Determine the (x, y) coordinate at the center of the cell enclosing the given text.  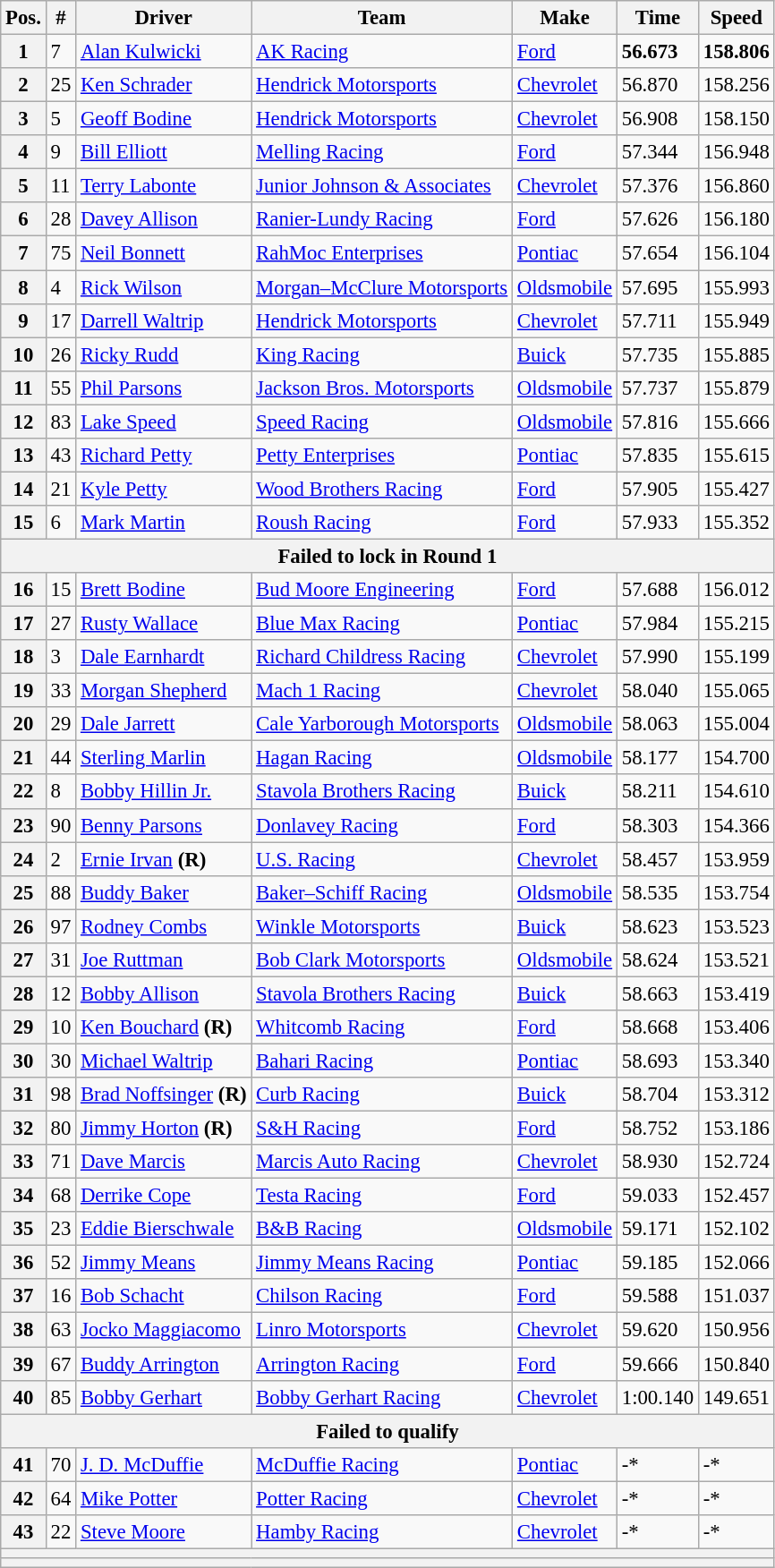
Roush Racing (382, 523)
57.984 (657, 624)
Wood Brothers Racing (382, 489)
Bobby Gerhart Racing (382, 1397)
58.752 (657, 1129)
Dale Jarrett (164, 724)
U.S. Racing (382, 859)
32 (23, 1129)
64 (61, 1498)
Joe Ruttman (164, 960)
Morgan Shepherd (164, 691)
52 (61, 1263)
155.885 (736, 354)
57.905 (657, 489)
59.033 (657, 1196)
Steve Moore (164, 1532)
158.256 (736, 85)
Richard Childress Racing (382, 657)
Ranier-Lundy Racing (382, 219)
44 (61, 758)
Brett Bodine (164, 590)
56.908 (657, 119)
Phil Parsons (164, 388)
Junior Johnson & Associates (382, 186)
Petty Enterprises (382, 456)
83 (61, 422)
Bill Elliott (164, 152)
155.065 (736, 691)
58.623 (657, 926)
80 (61, 1129)
153.521 (736, 960)
40 (23, 1397)
Failed to qualify (387, 1431)
153.186 (736, 1129)
Rick Wilson (164, 287)
18 (23, 657)
Dale Earnhardt (164, 657)
41 (23, 1464)
RahMoc Enterprises (382, 253)
19 (23, 691)
152.457 (736, 1196)
Buddy Arrington (164, 1364)
98 (61, 1095)
155.427 (736, 489)
Rusty Wallace (164, 624)
Lake Speed (164, 422)
Bobby Hillin Jr. (164, 792)
153.754 (736, 892)
Potter Racing (382, 1498)
150.840 (736, 1364)
Hagan Racing (382, 758)
Cale Yarborough Motorsports (382, 724)
Whitcomb Racing (382, 1027)
Dave Marcis (164, 1162)
153.523 (736, 926)
# (61, 18)
1:00.140 (657, 1397)
24 (23, 859)
Make (566, 18)
156.012 (736, 590)
Geoff Bodine (164, 119)
59.666 (657, 1364)
Marcis Auto Racing (382, 1162)
156.860 (736, 186)
154.700 (736, 758)
149.651 (736, 1397)
59.588 (657, 1297)
Jimmy Horton (R) (164, 1129)
Brad Noffsinger (R) (164, 1095)
57.344 (657, 152)
152.724 (736, 1162)
Speed (736, 18)
Mach 1 Racing (382, 691)
Terry Labonte (164, 186)
57.737 (657, 388)
35 (23, 1229)
Bob Clark Motorsports (382, 960)
59.620 (657, 1330)
155.993 (736, 287)
155.199 (736, 657)
58.177 (657, 758)
Ken Bouchard (R) (164, 1027)
Ken Schrader (164, 85)
Hamby Racing (382, 1532)
156.104 (736, 253)
14 (23, 489)
Jimmy Means Racing (382, 1263)
Bobby Allison (164, 993)
36 (23, 1263)
58.535 (657, 892)
58.457 (657, 859)
59.171 (657, 1229)
67 (61, 1364)
Morgan–McClure Motorsports (382, 287)
Winkle Motorsports (382, 926)
152.102 (736, 1229)
Kyle Petty (164, 489)
Bobby Gerhart (164, 1397)
68 (61, 1196)
58.930 (657, 1162)
Eddie Bierschwale (164, 1229)
75 (61, 253)
Ernie Irvan (R) (164, 859)
158.806 (736, 52)
58.624 (657, 960)
Buddy Baker (164, 892)
Time (657, 18)
Arrington Racing (382, 1364)
13 (23, 456)
57.626 (657, 219)
Speed Racing (382, 422)
57.376 (657, 186)
King Racing (382, 354)
155.352 (736, 523)
56.673 (657, 52)
57.816 (657, 422)
154.366 (736, 825)
57.933 (657, 523)
Blue Max Racing (382, 624)
42 (23, 1498)
58.040 (657, 691)
70 (61, 1464)
Darrell Waltrip (164, 320)
37 (23, 1297)
58.693 (657, 1061)
AK Racing (382, 52)
155.615 (736, 456)
63 (61, 1330)
Testa Racing (382, 1196)
Mike Potter (164, 1498)
Jocko Maggiacomo (164, 1330)
Pos. (23, 18)
57.835 (657, 456)
97 (61, 926)
Linro Motorsports (382, 1330)
155.879 (736, 388)
Rodney Combs (164, 926)
155.666 (736, 422)
Bud Moore Engineering (382, 590)
59.185 (657, 1263)
Neil Bonnett (164, 253)
57.695 (657, 287)
Bahari Racing (382, 1061)
Ricky Rudd (164, 354)
56.870 (657, 85)
151.037 (736, 1297)
20 (23, 724)
158.150 (736, 119)
58.063 (657, 724)
J. D. McDuffie (164, 1464)
57.711 (657, 320)
58.704 (657, 1095)
152.066 (736, 1263)
Baker–Schiff Racing (382, 892)
153.419 (736, 993)
155.004 (736, 724)
Jackson Bros. Motorsports (382, 388)
155.949 (736, 320)
156.948 (736, 152)
90 (61, 825)
Failed to lock in Round 1 (387, 556)
McDuffie Racing (382, 1464)
Michael Waltrip (164, 1061)
57.990 (657, 657)
Davey Allison (164, 219)
Alan Kulwicki (164, 52)
150.956 (736, 1330)
1 (23, 52)
71 (61, 1162)
38 (23, 1330)
S&H Racing (382, 1129)
57.735 (657, 354)
57.688 (657, 590)
Jimmy Means (164, 1263)
Chilson Racing (382, 1297)
85 (61, 1397)
58.303 (657, 825)
Team (382, 18)
154.610 (736, 792)
55 (61, 388)
88 (61, 892)
58.663 (657, 993)
39 (23, 1364)
156.180 (736, 219)
153.959 (736, 859)
153.312 (736, 1095)
Derrike Cope (164, 1196)
34 (23, 1196)
Curb Racing (382, 1095)
Bob Schacht (164, 1297)
Benny Parsons (164, 825)
Melling Racing (382, 152)
153.340 (736, 1061)
Donlavey Racing (382, 825)
58.211 (657, 792)
B&B Racing (382, 1229)
58.668 (657, 1027)
153.406 (736, 1027)
57.654 (657, 253)
Driver (164, 18)
Sterling Marlin (164, 758)
Richard Petty (164, 456)
155.215 (736, 624)
Mark Martin (164, 523)
